Capture the cell that displays the provided text and extract its [x, y] central coordinate. 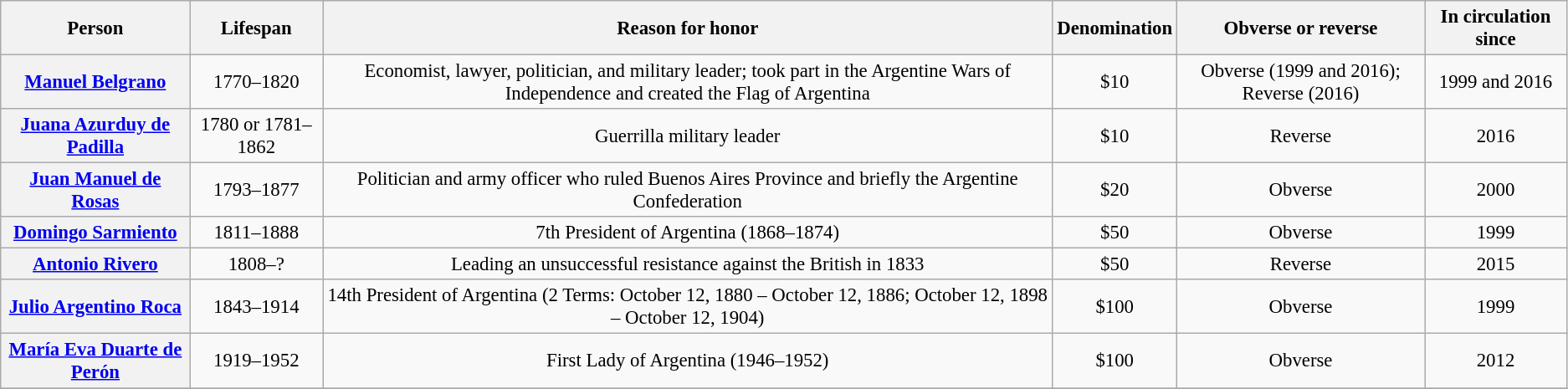
Reason for honor [688, 28]
Julio Argentino Roca [95, 306]
1793–1877 [256, 191]
Juan Manuel de Rosas [95, 191]
First Lady of Argentina (1946–1952) [688, 361]
1780 or 1781–1862 [256, 136]
$20 [1115, 191]
1999 and 2016 [1496, 82]
1808–? [256, 264]
1811–1888 [256, 233]
7th President of Argentina (1868–1874) [688, 233]
Economist, lawyer, politician, and military leader; took part in the Argentine Wars of Independence and created the Flag of Argentina [688, 82]
Politician and army officer who ruled Buenos Aires Province and briefly the Argentine Confederation [688, 191]
1919–1952 [256, 361]
1770–1820 [256, 82]
Guerrilla military leader [688, 136]
Domingo Sarmiento [95, 233]
1843–1914 [256, 306]
Manuel Belgrano [95, 82]
Obverse (1999 and 2016); Reverse (2016) [1300, 82]
Antonio Rivero [95, 264]
Leading an unsuccessful resistance against the British in 1833 [688, 264]
2012 [1496, 361]
María Eva Duarte de Perón [95, 361]
Denomination [1115, 28]
2015 [1496, 264]
Lifespan [256, 28]
14th President of Argentina (2 Terms: October 12, 1880 – October 12, 1886; October 12, 1898 – October 12, 1904) [688, 306]
Juana Azurduy de Padilla [95, 136]
Person [95, 28]
2000 [1496, 191]
In circulation since [1496, 28]
2016 [1496, 136]
Obverse or reverse [1300, 28]
